From the cell containing the given text, extract its center point as (X, Y) coordinate. 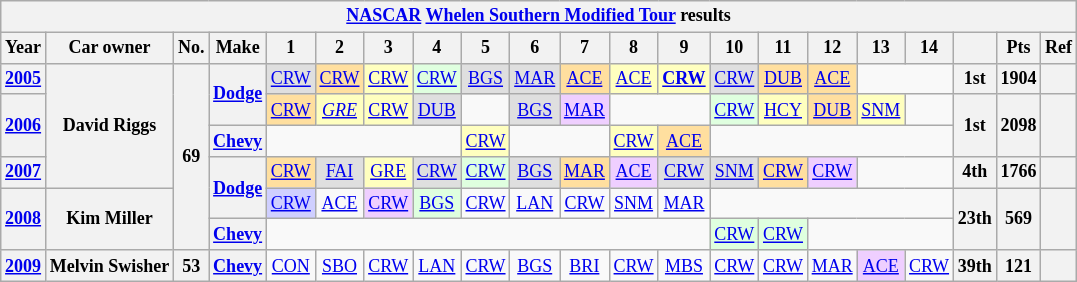
11 (784, 48)
2007 (24, 172)
12 (832, 48)
5 (486, 48)
1766 (1018, 172)
David Riggs (109, 126)
23th (974, 219)
1904 (1018, 78)
2005 (24, 78)
2008 (24, 219)
Year (24, 48)
2009 (24, 266)
14 (930, 48)
MBS (684, 266)
1 (290, 48)
53 (192, 266)
39th (974, 266)
569 (1018, 219)
69 (192, 156)
FAI (340, 172)
3 (388, 48)
Make (238, 48)
Pts (1018, 48)
Melvin Swisher (109, 266)
8 (634, 48)
2098 (1018, 125)
No. (192, 48)
Ref (1059, 48)
NASCAR Whelen Southern Modified Tour results (539, 16)
121 (1018, 266)
Kim Miller (109, 219)
7 (585, 48)
4th (974, 172)
Car owner (109, 48)
9 (684, 48)
BRI (585, 266)
10 (734, 48)
4 (436, 48)
2 (340, 48)
2006 (24, 125)
CON (290, 266)
13 (881, 48)
HCY (784, 110)
6 (535, 48)
SBO (340, 266)
